Locate the cell with the specified text and output its (X, Y) center coordinate. 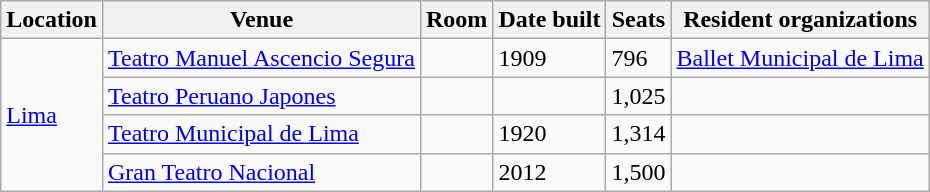
1909 (550, 58)
Ballet Municipal de Lima (800, 58)
Gran Teatro Nacional (261, 172)
2012 (550, 172)
Room (456, 20)
796 (638, 58)
1,025 (638, 96)
Location (52, 20)
Venue (261, 20)
Teatro Manuel Ascencio Segura (261, 58)
Seats (638, 20)
Date built (550, 20)
Teatro Peruano Japones (261, 96)
Resident organizations (800, 20)
1,500 (638, 172)
1920 (550, 134)
Teatro Municipal de Lima (261, 134)
Lima (52, 115)
1,314 (638, 134)
